Determine the (x, y) coordinate at the center of the cell enclosing the given text.  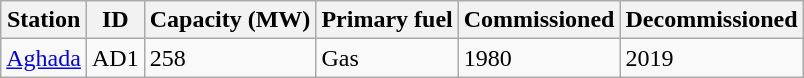
Primary fuel (387, 20)
ID (115, 20)
Commissioned (539, 20)
258 (230, 58)
Station (44, 20)
Gas (387, 58)
1980 (539, 58)
Aghada (44, 58)
AD1 (115, 58)
Capacity (MW) (230, 20)
Decommissioned (712, 20)
2019 (712, 58)
